Identify which cell holds the provided text, then report its [X, Y] central coordinate. 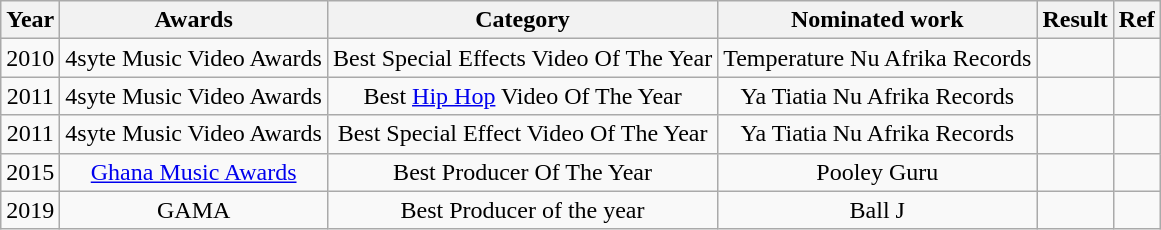
Year [30, 20]
Category [522, 20]
Awards [194, 20]
2019 [30, 210]
Best Producer of the year [522, 210]
Ball J [878, 210]
Ref [1136, 20]
Pooley Guru [878, 172]
Nominated work [878, 20]
Best Producer Of The Year [522, 172]
Best Hip Hop Video Of The Year [522, 96]
Best Special Effect Video Of The Year [522, 134]
GAMA [194, 210]
2010 [30, 58]
2015 [30, 172]
Best Special Effects Video Of The Year [522, 58]
Temperature Nu Afrika Records [878, 58]
Result [1075, 20]
Ghana Music Awards [194, 172]
